Search for the cell housing the specified text and yield its [x, y] center coordinate. 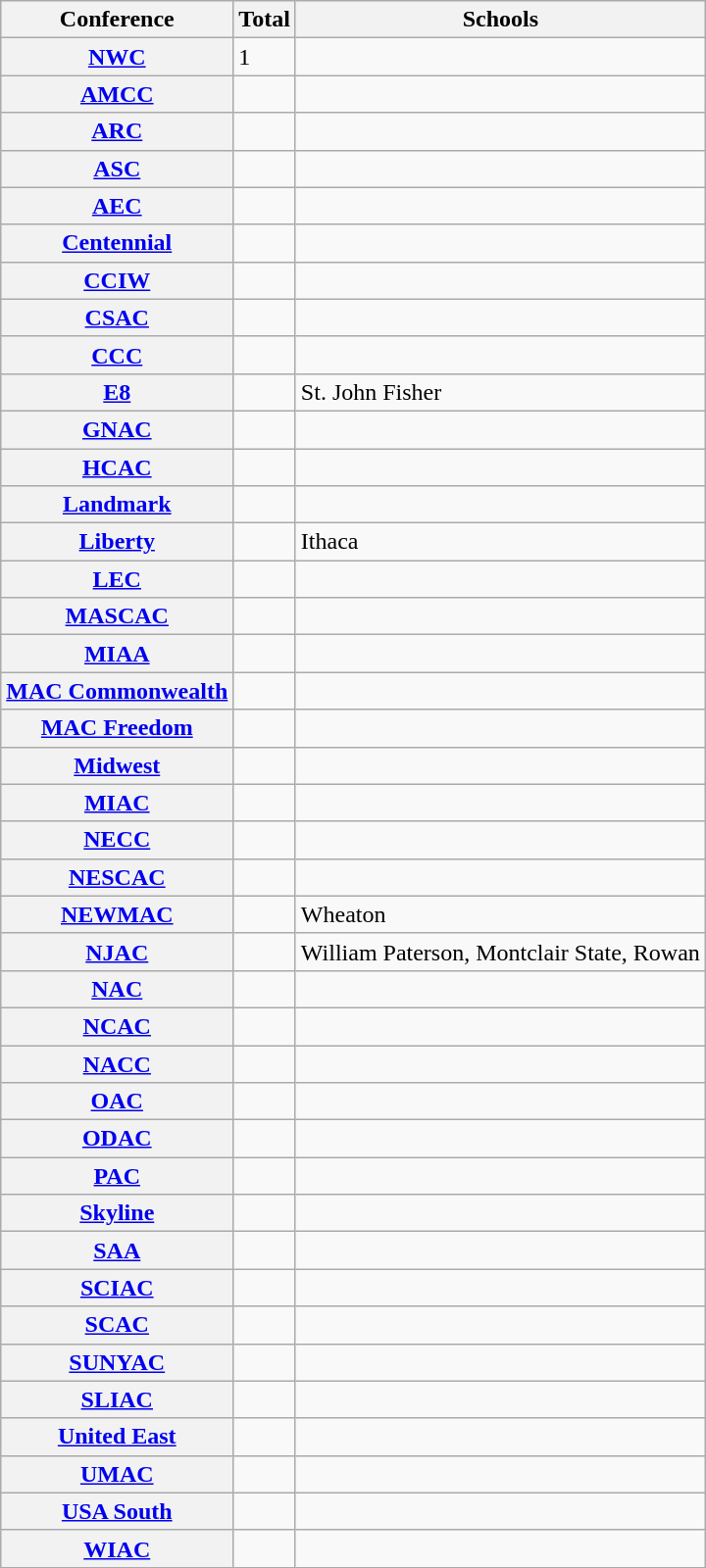
Skyline [118, 1213]
AMCC [118, 94]
NCAC [118, 1026]
UMAC [118, 1474]
Midwest [118, 765]
NJAC [118, 952]
WIAC [118, 1548]
SCIAC [118, 1288]
Ithaca [500, 542]
AEC [118, 206]
MAC Commonwealth [118, 691]
SAA [118, 1250]
SCAC [118, 1325]
1 [265, 57]
E8 [118, 392]
CCIW [118, 280]
Schools [500, 20]
United East [118, 1437]
NEWMAC [118, 914]
NACC [118, 1063]
MIAA [118, 654]
MIAC [118, 803]
OAC [118, 1102]
SLIAC [118, 1399]
St. John Fisher [500, 392]
NESCAC [118, 877]
CCC [118, 355]
Conference [118, 20]
NWC [118, 57]
ASC [118, 169]
PAC [118, 1176]
USA South [118, 1511]
GNAC [118, 429]
SUNYAC [118, 1362]
Centennial [118, 243]
ARC [118, 131]
HCAC [118, 467]
Wheaton [500, 914]
NAC [118, 989]
Landmark [118, 505]
ODAC [118, 1139]
William Paterson, Montclair State, Rowan [500, 952]
MAC Freedom [118, 728]
MASCAC [118, 616]
Total [265, 20]
LEC [118, 579]
CSAC [118, 318]
NECC [118, 840]
Liberty [118, 542]
